Pinpoint the cell where the given text exists, returning its [x, y] midpoint coordinate. 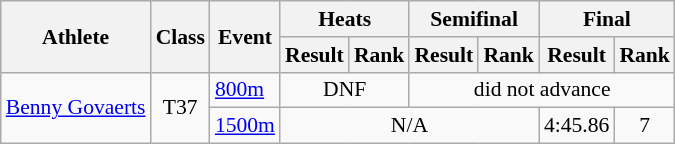
Benny Govaerts [76, 108]
did not advance [542, 90]
7 [644, 126]
T37 [180, 108]
N/A [410, 126]
Event [245, 36]
Athlete [76, 36]
Heats [344, 19]
Class [180, 36]
DNF [344, 90]
800m [245, 90]
4:45.86 [576, 126]
1500m [245, 126]
Final [607, 19]
Semifinal [474, 19]
